Return [x, y] of the center of cell containing provided text 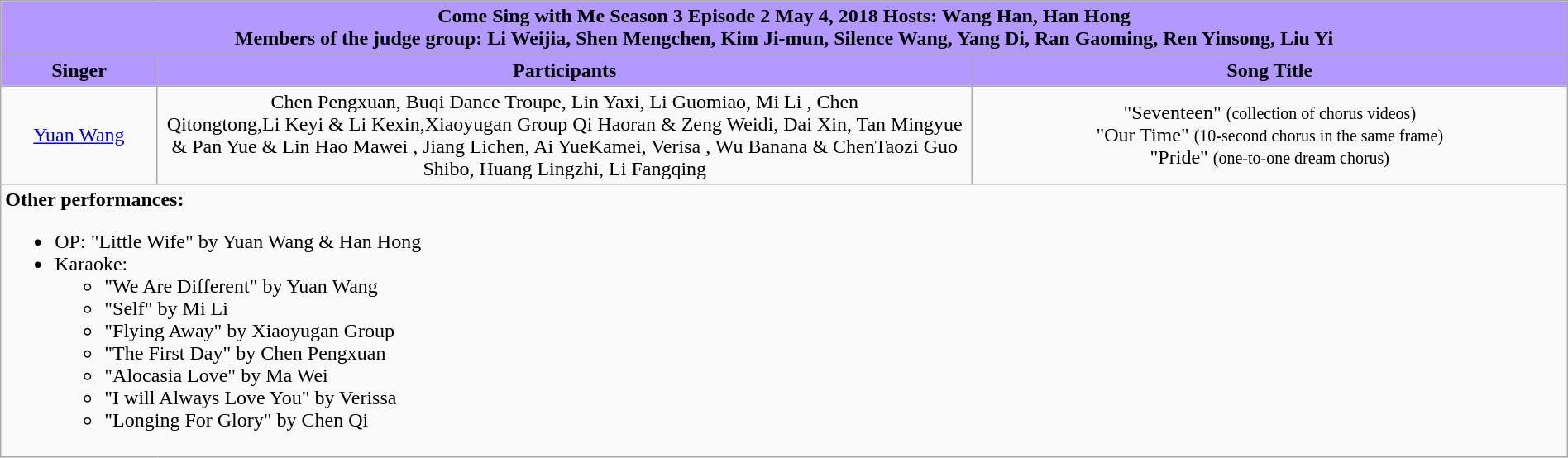
"Seventeen" (collection of chorus videos)"Our Time" (10-second chorus in the same frame)"Pride" (one-to-one dream chorus) [1269, 136]
Song Title [1269, 70]
Yuan Wang [79, 136]
Singer [79, 70]
Participants [564, 70]
